For the text-containing cell, return its midpoint in [x, y] coordinate format. 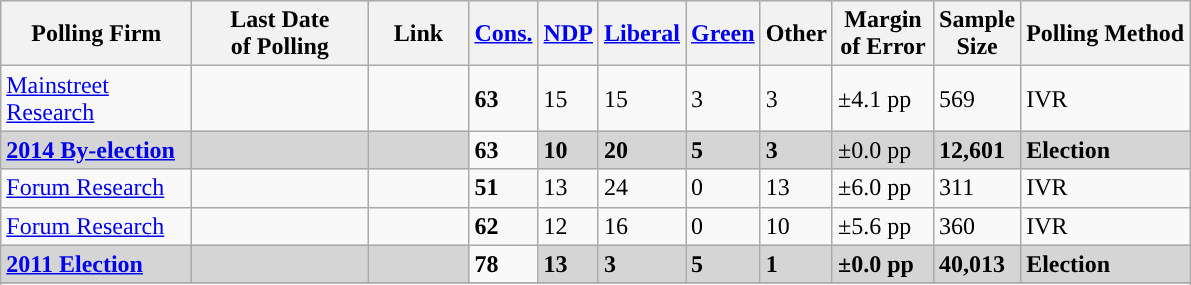
20 [642, 150]
24 [642, 188]
78 [504, 264]
Marginof Error [882, 34]
Cons. [504, 34]
Polling Method [1106, 34]
62 [504, 226]
360 [978, 226]
311 [978, 188]
2011 Election [96, 264]
Green [724, 34]
Liberal [642, 34]
569 [978, 98]
±5.6 pp [882, 226]
Polling Firm [96, 34]
Link [418, 34]
Mainstreet Research [96, 98]
40,013 [978, 264]
16 [642, 226]
NDP [568, 34]
Last Dateof Polling [280, 34]
SampleSize [978, 34]
Other [796, 34]
±6.0 pp [882, 188]
12 [568, 226]
51 [504, 188]
±4.1 pp [882, 98]
2014 By-election [96, 150]
1 [796, 264]
12,601 [978, 150]
